Output the [x, y] coordinate of the center of the cell containing the given text.  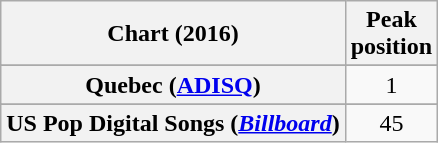
45 [391, 123]
US Pop Digital Songs (Billboard) [173, 123]
Quebec (ADISQ) [173, 85]
Chart (2016) [173, 34]
1 [391, 85]
Peak position [391, 34]
